From the cell containing the given text, extract its center point as [x, y] coordinate. 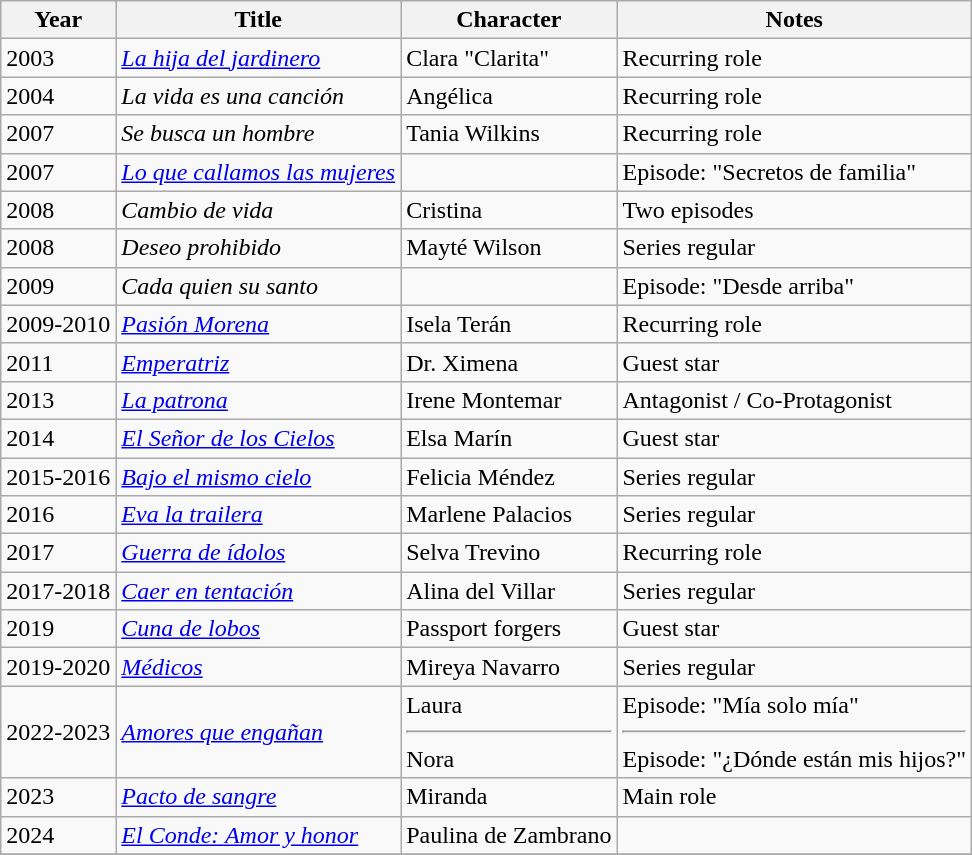
2004 [58, 96]
Episode: "Secretos de familia" [794, 172]
2022-2023 [58, 732]
Pasión Morena [258, 324]
Caer en tentación [258, 591]
2013 [58, 400]
Felicia Méndez [509, 477]
Tania Wilkins [509, 134]
Amores que engañan [258, 732]
Deseo prohibido [258, 248]
Cristina [509, 210]
Guerra de ídolos [258, 553]
Paulina de Zambrano [509, 835]
Cambio de vida [258, 210]
El Señor de los Cielos [258, 438]
Bajo el mismo cielo [258, 477]
Isela Terán [509, 324]
Antagonist / Co-Protagonist [794, 400]
2017-2018 [58, 591]
Selva Trevino [509, 553]
El Conde: Amor y honor [258, 835]
Episode: "Desde arriba" [794, 286]
2015-2016 [58, 477]
Passport forgers [509, 629]
2016 [58, 515]
2009 [58, 286]
Dr. Ximena [509, 362]
Clara "Clarita" [509, 58]
Médicos [258, 667]
2019-2020 [58, 667]
Cada quien su santo [258, 286]
2011 [58, 362]
2023 [58, 797]
Notes [794, 20]
Pacto de sangre [258, 797]
Episode: "Mía solo mía"Episode: "¿Dónde están mis hijos?" [794, 732]
Main role [794, 797]
Cuna de lobos [258, 629]
LauraNora [509, 732]
Year [58, 20]
Emperatriz [258, 362]
2019 [58, 629]
Marlene Palacios [509, 515]
Angélica [509, 96]
2003 [58, 58]
2024 [58, 835]
Miranda [509, 797]
2014 [58, 438]
Character [509, 20]
Irene Montemar [509, 400]
Elsa Marín [509, 438]
Lo que callamos las mujeres [258, 172]
Mireya Navarro [509, 667]
2017 [58, 553]
Title [258, 20]
Mayté Wilson [509, 248]
Two episodes [794, 210]
Alina del Villar [509, 591]
La hija del jardinero [258, 58]
La vida es una canción [258, 96]
Se busca un hombre [258, 134]
Eva la trailera [258, 515]
2009-2010 [58, 324]
La patrona [258, 400]
